Extract the [X, Y] coordinate from the center of the cell holding the provided text.  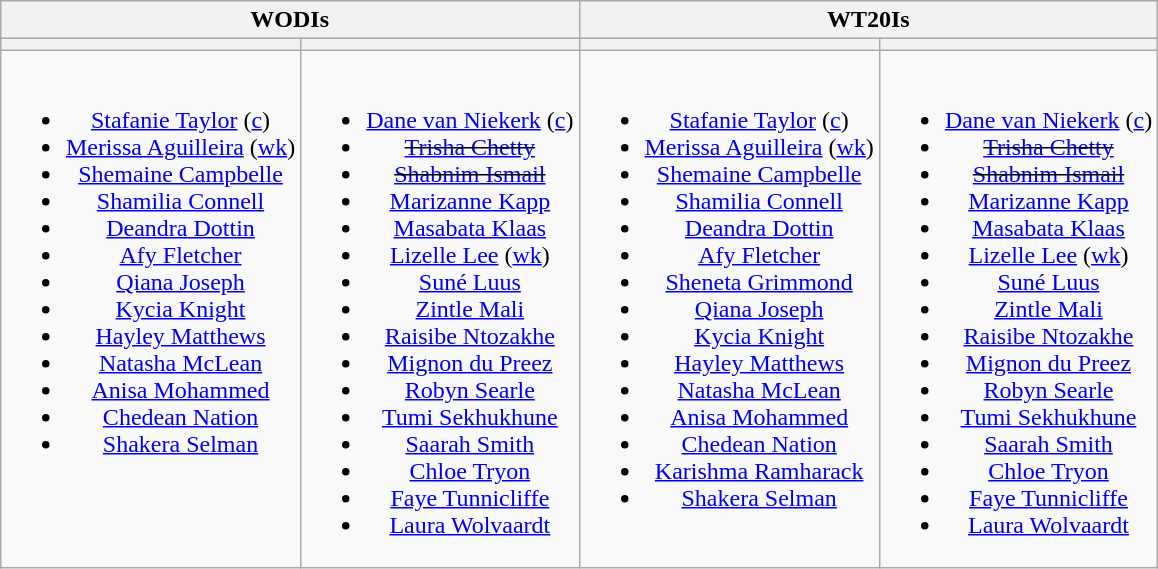
WT20Is [868, 20]
WODIs [290, 20]
